Return (X, Y) of the center of cell containing provided text 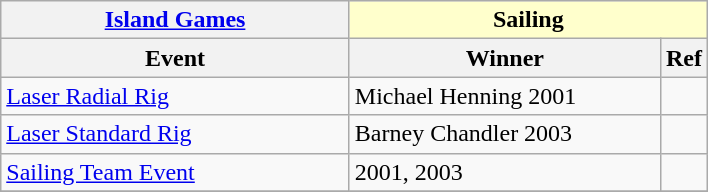
Ref (684, 58)
Michael Henning 2001 (504, 96)
Sailing (528, 20)
Laser Radial Rig (176, 96)
2001, 2003 (504, 172)
Winner (504, 58)
Barney Chandler 2003 (504, 134)
Island Games (176, 20)
Sailing Team Event (176, 172)
Event (176, 58)
Laser Standard Rig (176, 134)
